Detect which cell encompasses the target text, then output its (x, y) center coordinate. 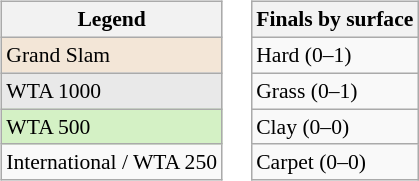
Legend (112, 20)
International / WTA 250 (112, 162)
WTA 1000 (112, 91)
Hard (0–1) (334, 55)
Carpet (0–0) (334, 162)
Grass (0–1) (334, 91)
WTA 500 (112, 127)
Clay (0–0) (334, 127)
Grand Slam (112, 55)
Finals by surface (334, 20)
